From the cell containing the given text, extract its center point as [X, Y] coordinate. 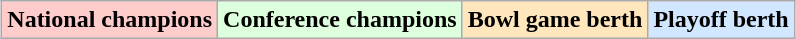
Playoff berth [721, 20]
National champions [110, 20]
Conference champions [340, 20]
Bowl game berth [555, 20]
